Provide the (x, y) coordinate of the cell's center where the given text is located.  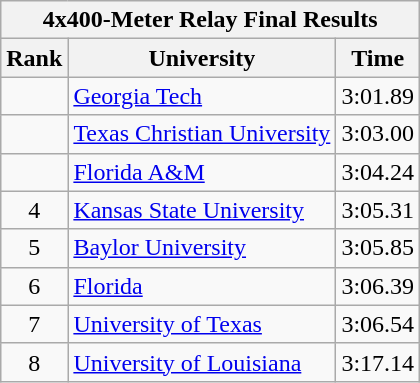
University (202, 58)
Baylor University (202, 248)
Rank (34, 58)
Georgia Tech (202, 96)
Kansas State University (202, 210)
University of Texas (202, 324)
3:01.89 (378, 96)
3:03.00 (378, 134)
6 (34, 286)
3:04.24 (378, 172)
4x400-Meter Relay Final Results (210, 20)
3:06.54 (378, 324)
3:17.14 (378, 362)
3:05.85 (378, 248)
Florida A&M (202, 172)
5 (34, 248)
4 (34, 210)
8 (34, 362)
Time (378, 58)
3:06.39 (378, 286)
Texas Christian University (202, 134)
3:05.31 (378, 210)
Florida (202, 286)
7 (34, 324)
University of Louisiana (202, 362)
